Provide the [x, y] coordinate of the cell's center where the given text is located.  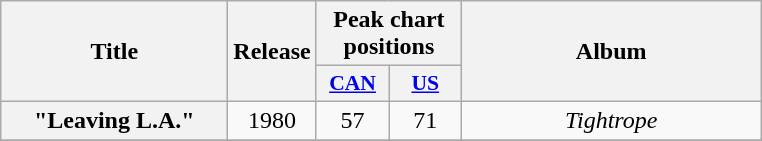
Release [272, 52]
"Leaving L.A." [114, 120]
Title [114, 52]
CAN [352, 84]
Tightrope [612, 120]
1980 [272, 120]
71 [426, 120]
57 [352, 120]
Album [612, 52]
US [426, 84]
Peak chart positions [389, 34]
